Return [X, Y] of the center of cell containing provided text 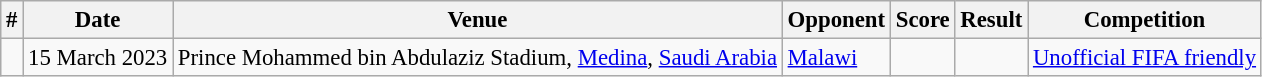
Result [992, 20]
15 March 2023 [98, 58]
Date [98, 20]
Malawi [836, 58]
Score [922, 20]
Venue [478, 20]
Competition [1145, 20]
# [12, 20]
Opponent [836, 20]
Prince Mohammed bin Abdulaziz Stadium, Medina, Saudi Arabia [478, 58]
Unofficial FIFA friendly [1145, 58]
